Determine the (x, y) coordinate at the center of the cell enclosing the given text.  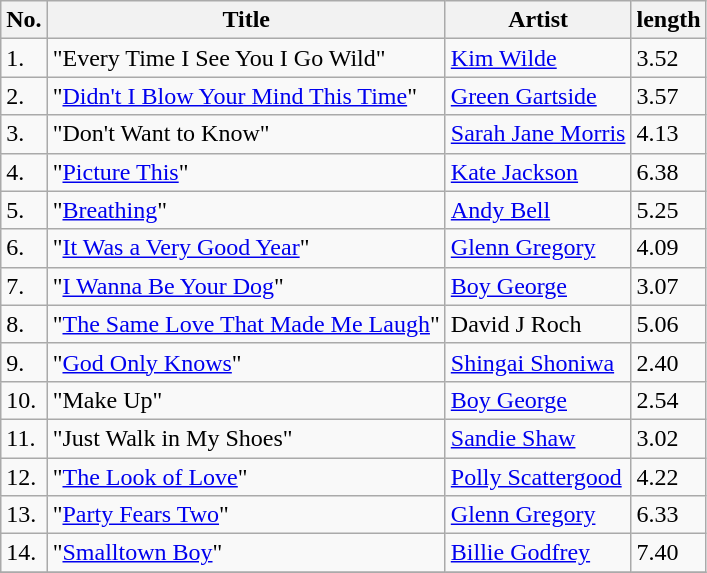
"Breathing" (246, 210)
3.52 (668, 58)
"Just Walk in My Shoes" (246, 438)
"Smalltown Boy" (246, 553)
length (668, 20)
"God Only Knows" (246, 362)
8. (24, 324)
6.38 (668, 172)
No. (24, 20)
2.54 (668, 400)
2. (24, 96)
Polly Scattergood (538, 477)
"Party Fears Two" (246, 515)
Kim Wilde (538, 58)
4.09 (668, 248)
"Didn't I Blow Your Mind This Time" (246, 96)
13. (24, 515)
Green Gartside (538, 96)
Sandie Shaw (538, 438)
Kate Jackson (538, 172)
5.06 (668, 324)
"Every Time I See You I Go Wild" (246, 58)
"Don't Want to Know" (246, 134)
3.07 (668, 286)
6. (24, 248)
David J Roch (538, 324)
Title (246, 20)
4. (24, 172)
Billie Godfrey (538, 553)
"It Was a Very Good Year" (246, 248)
7.40 (668, 553)
Sarah Jane Morris (538, 134)
3. (24, 134)
Artist (538, 20)
"The Same Love That Made Me Laugh" (246, 324)
5. (24, 210)
5.25 (668, 210)
11. (24, 438)
3.57 (668, 96)
"Picture This" (246, 172)
Shingai Shoniwa (538, 362)
7. (24, 286)
1. (24, 58)
3.02 (668, 438)
10. (24, 400)
"The Look of Love" (246, 477)
14. (24, 553)
9. (24, 362)
4.13 (668, 134)
Andy Bell (538, 210)
4.22 (668, 477)
12. (24, 477)
2.40 (668, 362)
6.33 (668, 515)
"Make Up" (246, 400)
"I Wanna Be Your Dog" (246, 286)
